Return (X, Y) of the center of cell containing provided text 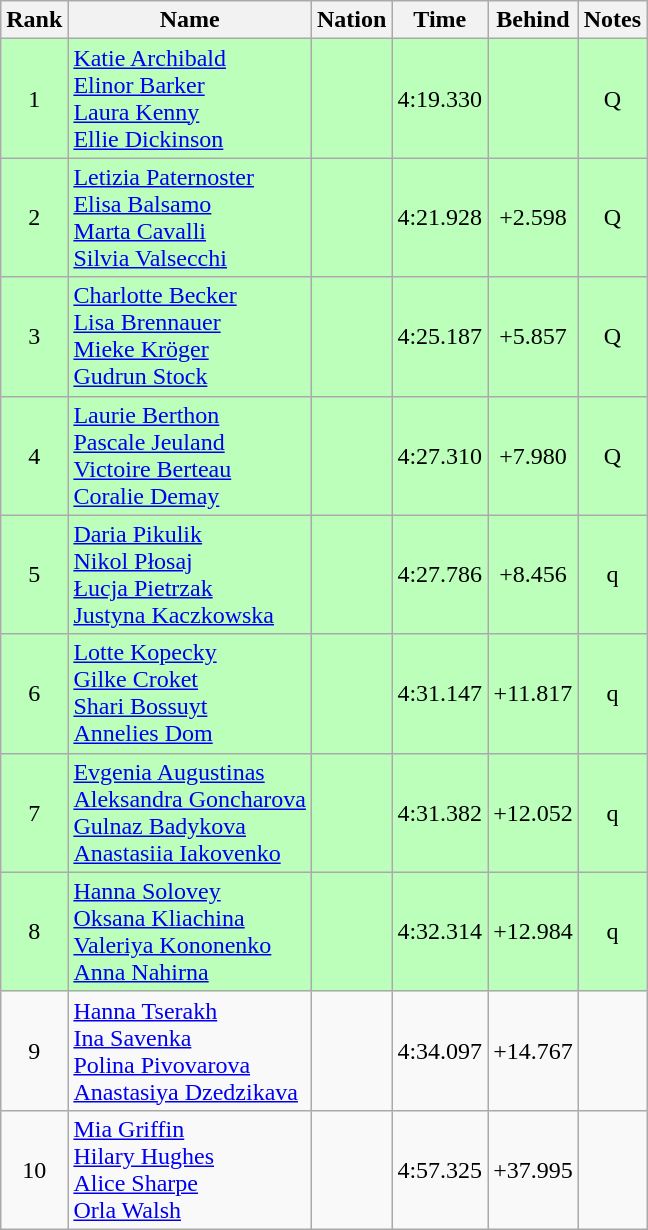
Lotte KopeckyGilke CroketShari BossuytAnnelies Dom (190, 694)
7 (34, 812)
4:27.310 (440, 456)
Rank (34, 20)
Nation (351, 20)
Evgenia AugustinasAleksandra GoncharovaGulnaz BadykovaAnastasiia Iakovenko (190, 812)
+37.995 (534, 1170)
Time (440, 20)
Daria PikulikNikol PłosajŁucja PietrzakJustyna Kaczkowska (190, 574)
4:19.330 (440, 98)
Mia GriffinHilary HughesAlice SharpeOrla Walsh (190, 1170)
3 (34, 336)
4:31.147 (440, 694)
5 (34, 574)
Name (190, 20)
Charlotte BeckerLisa BrennauerMieke KrögerGudrun Stock (190, 336)
+2.598 (534, 218)
4 (34, 456)
4:32.314 (440, 932)
4:25.187 (440, 336)
Laurie BerthonPascale JeulandVictoire BerteauCoralie Demay (190, 456)
2 (34, 218)
9 (34, 1050)
10 (34, 1170)
+5.857 (534, 336)
Hanna SoloveyOksana KliachinaValeriya KononenkoAnna Nahirna (190, 932)
4:57.325 (440, 1170)
Notes (612, 20)
+12.984 (534, 932)
4:34.097 (440, 1050)
4:21.928 (440, 218)
6 (34, 694)
1 (34, 98)
+7.980 (534, 456)
Hanna TserakhIna SavenkaPolina PivovarovaAnastasiya Dzedzikava (190, 1050)
4:31.382 (440, 812)
Letizia PaternosterElisa BalsamoMarta CavalliSilvia Valsecchi (190, 218)
+11.817 (534, 694)
+12.052 (534, 812)
8 (34, 932)
+8.456 (534, 574)
4:27.786 (440, 574)
Behind (534, 20)
Katie ArchibaldElinor BarkerLaura KennyEllie Dickinson (190, 98)
+14.767 (534, 1050)
